Detect which cell encompasses the target text, then output its (x, y) center coordinate. 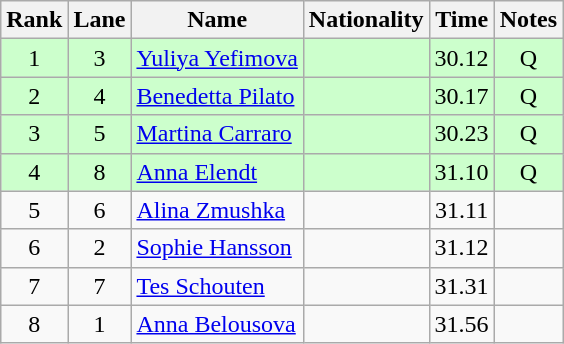
Tes Schouten (217, 286)
31.56 (462, 324)
Martina Carraro (217, 134)
Notes (528, 20)
31.11 (462, 210)
30.12 (462, 58)
Alina Zmushka (217, 210)
30.23 (462, 134)
31.31 (462, 286)
Lane (100, 20)
30.17 (462, 96)
31.12 (462, 248)
Time (462, 20)
Yuliya Yefimova (217, 58)
31.10 (462, 172)
Name (217, 20)
Anna Belousova (217, 324)
Anna Elendt (217, 172)
Nationality (366, 20)
Rank (34, 20)
Benedetta Pilato (217, 96)
Sophie Hansson (217, 248)
